From the cell containing the given text, extract its center point as [X, Y] coordinate. 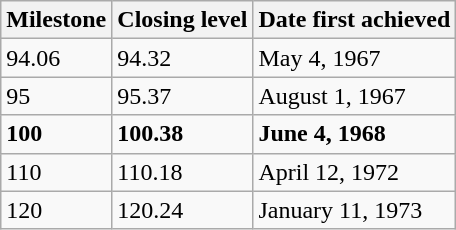
May 4, 1967 [354, 58]
95 [56, 96]
January 11, 1973 [354, 210]
110.18 [182, 172]
June 4, 1968 [354, 134]
August 1, 1967 [354, 96]
110 [56, 172]
120.24 [182, 210]
94.06 [56, 58]
100 [56, 134]
Milestone [56, 20]
April 12, 1972 [354, 172]
100.38 [182, 134]
95.37 [182, 96]
Date first achieved [354, 20]
120 [56, 210]
Closing level [182, 20]
94.32 [182, 58]
